Scan for the cell matching the given text and deliver its (x, y) coordinate at center. 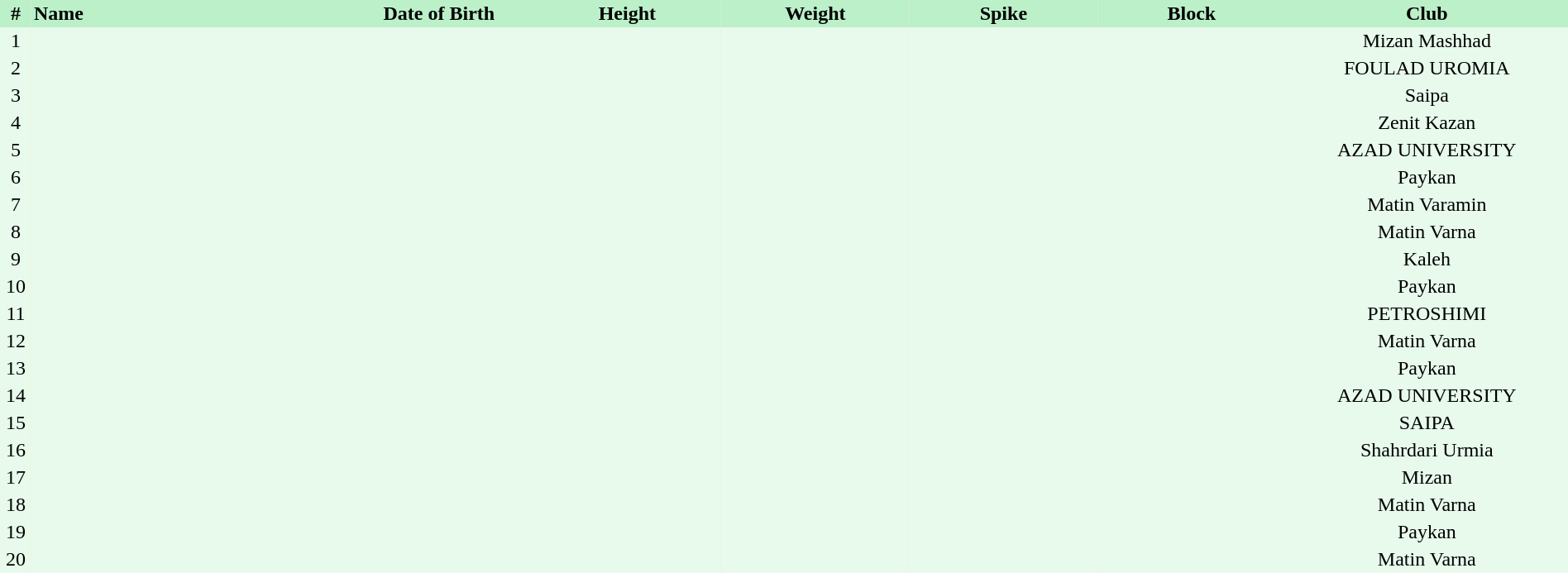
4 (16, 122)
Weight (815, 13)
PETROSHIMI (1427, 314)
SAIPA (1427, 423)
FOULAD UROMIA (1427, 68)
Height (628, 13)
19 (16, 532)
9 (16, 260)
# (16, 13)
18 (16, 504)
6 (16, 177)
16 (16, 450)
Block (1192, 13)
8 (16, 232)
Shahrdari Urmia (1427, 450)
7 (16, 205)
17 (16, 478)
20 (16, 559)
Kaleh (1427, 260)
12 (16, 341)
15 (16, 423)
13 (16, 369)
2 (16, 68)
Mizan (1427, 478)
3 (16, 96)
11 (16, 314)
14 (16, 395)
Club (1427, 13)
5 (16, 150)
Date of Birth (439, 13)
Name (189, 13)
Spike (1004, 13)
1 (16, 41)
10 (16, 286)
Saipa (1427, 96)
Zenit Kazan (1427, 122)
Mizan Mashhad (1427, 41)
Matin Varamin (1427, 205)
